Find where the given text appears and provide that cell's center as (X, Y) coordinate. 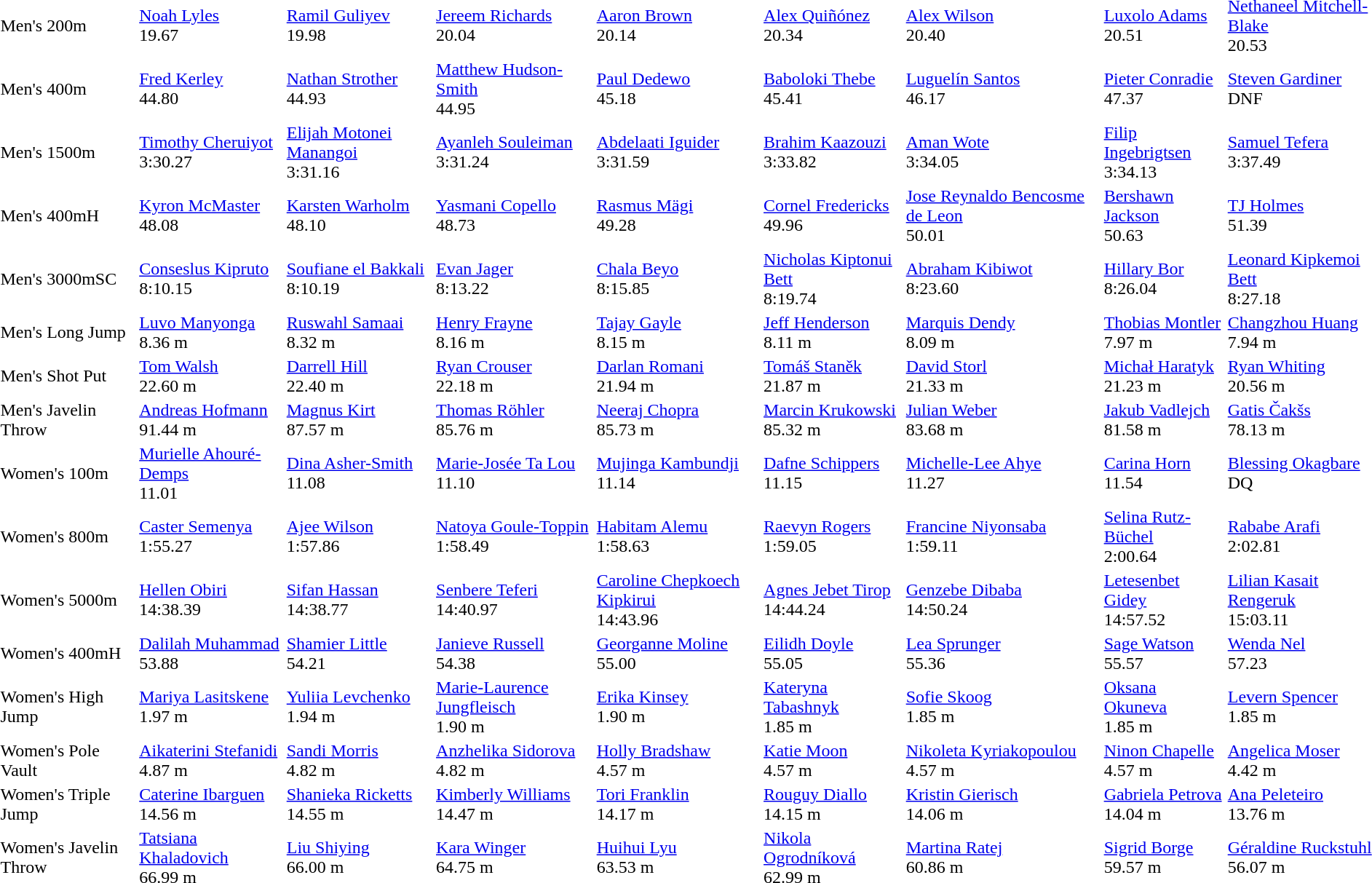
Letesenbet Gidey 14:57.52 (1163, 600)
Sage Watson 55.57 (1163, 654)
Tom Walsh 22.60 m (211, 376)
Abdelaati Iguider 3:31.59 (678, 152)
Aman Wote 3:34.05 (1003, 152)
Yasmani Copello 48.73 (515, 215)
Caterine Ibarguen 14.56 m (211, 804)
Jakub Vadlejch 81.58 m (1163, 419)
Thobias Montler 7.97 m (1163, 332)
Marquis Dendy 8.09 m (1003, 332)
Genzebe Dibaba 14:50.24 (1003, 600)
Jeff Henderson 8.11 m (833, 332)
Shanieka Ricketts 14.55 m (359, 804)
Tomáš Staněk 21.87 m (833, 376)
Paul Dedewo 45.18 (678, 89)
Luguelín Santos 46.17 (1003, 89)
Caroline Chepkoech Kipkirui 14:43.96 (678, 600)
Natoya Goule-Toppin 1:58.49 (515, 536)
Katie Moon 4.57 m (833, 760)
Eilidh Doyle 55.05 (833, 654)
Elijah Motonei Manangoi 3:31.16 (359, 152)
Tori Franklin 14.17 m (678, 804)
Abraham Kibiwot 8:23.60 (1003, 279)
Francine Niyonsaba 1:59.11 (1003, 536)
Dalilah Muhammad 53.88 (211, 654)
Mujinga Kambundji 11.14 (678, 473)
Habitam Alemu 1:58.63 (678, 536)
Darrell Hill 22.40 m (359, 376)
Cornel Fredericks 49.96 (833, 215)
Nathan Strother 44.93 (359, 89)
David Storl 21.33 m (1003, 376)
Hillary Bor 8:26.04 (1163, 279)
Marie-Laurence Jungfleisch 1.90 m (515, 707)
Selina Rutz-Büchel 2:00.64 (1163, 536)
Sofie Skoog 1.85 m (1003, 707)
Matthew Hudson-Smith 44.95 (515, 89)
Magnus Kirt 87.57 m (359, 419)
Senbere Teferi 14:40.97 (515, 600)
Thomas Röhler 85.76 m (515, 419)
Caster Semenya 1:55.27 (211, 536)
Jose Reynaldo Bencosme de Leon 50.01 (1003, 215)
Fred Kerley 44.80 (211, 89)
Agnes Jebet Tirop 14:44.24 (833, 600)
Erika Kinsey 1.90 m (678, 707)
Aikaterini Stefanidi 4.87 m (211, 760)
Gabriela Petrova 14.04 m (1163, 804)
Janieve Russell 54.38 (515, 654)
Soufiane el Bakkali 8:10.19 (359, 279)
Dafne Schippers 11.15 (833, 473)
Nicholas Kiptonui Bett 8:19.74 (833, 279)
Kyron McMaster 48.08 (211, 215)
Brahim Kaazouzi 3:33.82 (833, 152)
Darlan Romani 21.94 m (678, 376)
Sifan Hassan 14:38.77 (359, 600)
Nikoleta Kyriakopoulou 4.57 m (1003, 760)
Lea Sprunger 55.36 (1003, 654)
Pieter Conradie 47.37 (1163, 89)
Chala Beyo 8:15.85 (678, 279)
Ajee Wilson 1:57.86 (359, 536)
Julian Weber 83.68 m (1003, 419)
Sandi Morris 4.82 m (359, 760)
Ninon Chapelle 4.57 m (1163, 760)
Ayanleh Souleiman 3:31.24 (515, 152)
Henry Frayne 8.16 m (515, 332)
Hellen Obiri 14:38.39 (211, 600)
Michał Haratyk 21.23 m (1163, 376)
Yuliia Levchenko 1.94 m (359, 707)
Kimberly Williams 14.47 m (515, 804)
Carina Horn 11.54 (1163, 473)
Karsten Warholm 48.10 (359, 215)
Michelle-Lee Ahye 11.27 (1003, 473)
Oksana Okuneva 1.85 m (1163, 707)
Kateryna Tabashnyk 1.85 m (833, 707)
Andreas Hofmann 91.44 m (211, 419)
Tajay Gayle 8.15 m (678, 332)
Conseslus Kipruto 8:10.15 (211, 279)
Murielle Ahouré-Demps 11.01 (211, 473)
Filip Ingebrigtsen 3:34.13 (1163, 152)
Kristin Gierisch 14.06 m (1003, 804)
Evan Jager 8:13.22 (515, 279)
Rouguy Diallo 14.15 m (833, 804)
Holly Bradshaw 4.57 m (678, 760)
Neeraj Chopra 85.73 m (678, 419)
Marcin Krukowski 85.32 m (833, 419)
Luvo Manyonga 8.36 m (211, 332)
Shamier Little 54.21 (359, 654)
Baboloki Thebe 45.41 (833, 89)
Marie-Josée Ta Lou 11.10 (515, 473)
Bershawn Jackson 50.63 (1163, 215)
Ruswahl Samaai 8.32 m (359, 332)
Anzhelika Sidorova 4.82 m (515, 760)
Dina Asher-Smith 11.08 (359, 473)
Timothy Cheruiyot 3:30.27 (211, 152)
Georganne Moline 55.00 (678, 654)
Rasmus Mägi 49.28 (678, 215)
Raevyn Rogers 1:59.05 (833, 536)
Mariya Lasitskene 1.97 m (211, 707)
Ryan Crouser 22.18 m (515, 376)
